Find where the given text appears and provide that cell's center as (X, Y) coordinate. 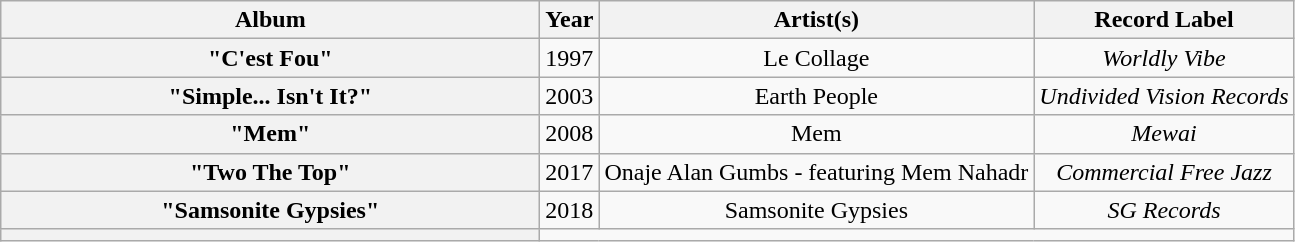
"Two The Top" (270, 172)
"Mem" (270, 134)
Mem (816, 134)
Record Label (1164, 20)
2003 (570, 96)
Undivided Vision Records (1164, 96)
1997 (570, 58)
Album (270, 20)
Earth People (816, 96)
Le Collage (816, 58)
Commercial Free Jazz (1164, 172)
Year (570, 20)
2018 (570, 210)
2008 (570, 134)
SG Records (1164, 210)
"C'est Fou" (270, 58)
Mewai (1164, 134)
Samsonite Gypsies (816, 210)
Artist(s) (816, 20)
"Samsonite Gypsies" (270, 210)
2017 (570, 172)
"Simple... Isn't It?" (270, 96)
Onaje Alan Gumbs - featuring Mem Nahadr (816, 172)
Worldly Vibe (1164, 58)
